Detect which cell encompasses the target text, then output its (x, y) center coordinate. 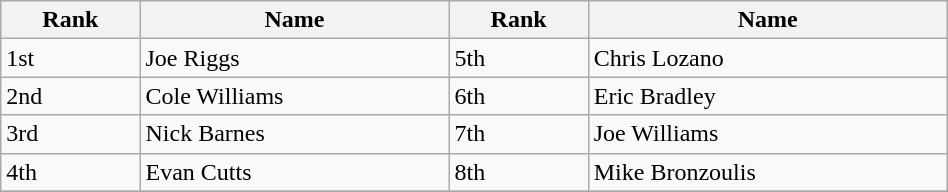
2nd (70, 96)
8th (518, 172)
5th (518, 58)
3rd (70, 134)
7th (518, 134)
4th (70, 172)
Eric Bradley (768, 96)
Cole Williams (294, 96)
Nick Barnes (294, 134)
Joe Williams (768, 134)
Chris Lozano (768, 58)
Evan Cutts (294, 172)
6th (518, 96)
Joe Riggs (294, 58)
1st (70, 58)
Mike Bronzoulis (768, 172)
